Detect which cell encompasses the target text, then output its [x, y] center coordinate. 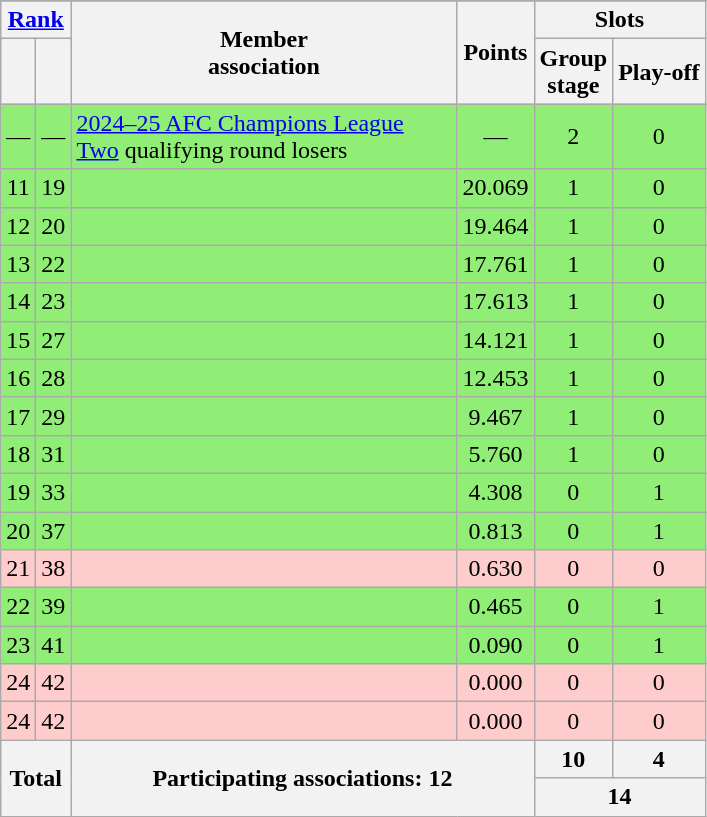
17.761 [496, 264]
15 [18, 340]
29 [54, 416]
16 [18, 378]
2 [574, 136]
Total [36, 778]
9.467 [496, 416]
31 [54, 454]
38 [54, 569]
19.464 [496, 226]
28 [54, 378]
39 [54, 607]
12 [18, 226]
0.090 [496, 645]
Participating associations: 12 [302, 778]
0.465 [496, 607]
37 [54, 531]
0.630 [496, 569]
12.453 [496, 378]
Groupstage [574, 72]
18 [18, 454]
Memberassociation [264, 52]
Points [496, 52]
10 [574, 759]
17.613 [496, 302]
4.308 [496, 492]
33 [54, 492]
11 [18, 188]
5.760 [496, 454]
Play-off [659, 72]
Slots [620, 20]
17 [18, 416]
2024–25 AFC Champions League Two qualifying round losers [264, 136]
27 [54, 340]
41 [54, 645]
0.813 [496, 531]
13 [18, 264]
14.121 [496, 340]
Rank [36, 20]
4 [659, 759]
21 [18, 569]
20.069 [496, 188]
